From the cell containing the given text, extract its center point as (x, y) coordinate. 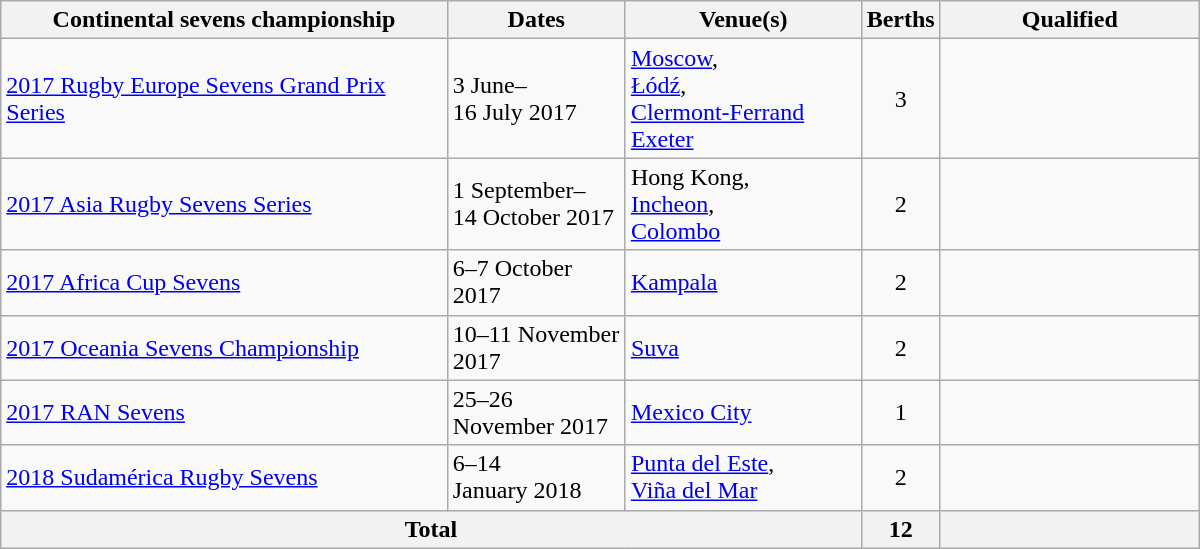
12 (900, 529)
Venue(s) (743, 20)
6–14 January 2018 (536, 478)
2017 RAN Sevens (224, 412)
Mexico City (743, 412)
Hong Kong, Incheon, Colombo (743, 204)
25–26 November 2017 (536, 412)
3 June–16 July 2017 (536, 98)
2017 Rugby Europe Sevens Grand Prix Series (224, 98)
6–7 October 2017 (536, 282)
2017 Africa Cup Sevens (224, 282)
Suva (743, 348)
2018 Sudamérica Rugby Sevens (224, 478)
3 (900, 98)
2017 Oceania Sevens Championship (224, 348)
1 September–14 October 2017 (536, 204)
Moscow, Łódź, Clermont-Ferrand Exeter (743, 98)
Qualified (1070, 20)
1 (900, 412)
Total (431, 529)
Berths (900, 20)
Punta del Este, Viña del Mar (743, 478)
2017 Asia Rugby Sevens Series (224, 204)
10–11 November 2017 (536, 348)
Continental sevens championship (224, 20)
Kampala (743, 282)
Dates (536, 20)
